Search for the cell housing the specified text and yield its [x, y] center coordinate. 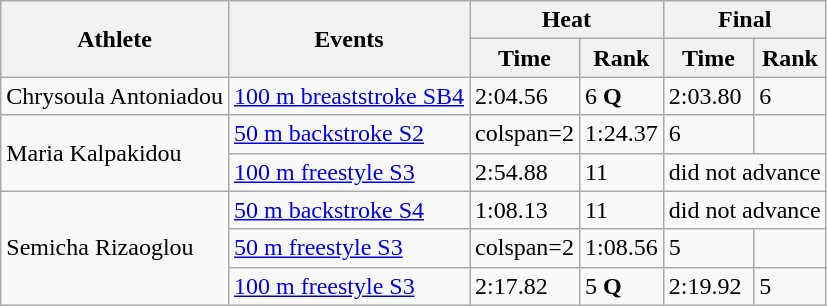
1:08.13 [525, 210]
5 Q [621, 286]
50 m backstroke S2 [348, 134]
50 m freestyle S3 [348, 248]
Final [744, 20]
1:08.56 [621, 248]
Chrysoula Antoniadou [115, 96]
Heat [567, 20]
Semicha Rizaoglou [115, 248]
2:19.92 [708, 286]
2:54.88 [525, 172]
2:03.80 [708, 96]
2:17.82 [525, 286]
Athlete [115, 39]
50 m backstroke S4 [348, 210]
1:24.37 [621, 134]
6 Q [621, 96]
100 m breaststroke SB4 [348, 96]
Maria Kalpakidou [115, 153]
2:04.56 [525, 96]
Events [348, 39]
